Extract the (X, Y) coordinate from the center of the cell holding the provided text.  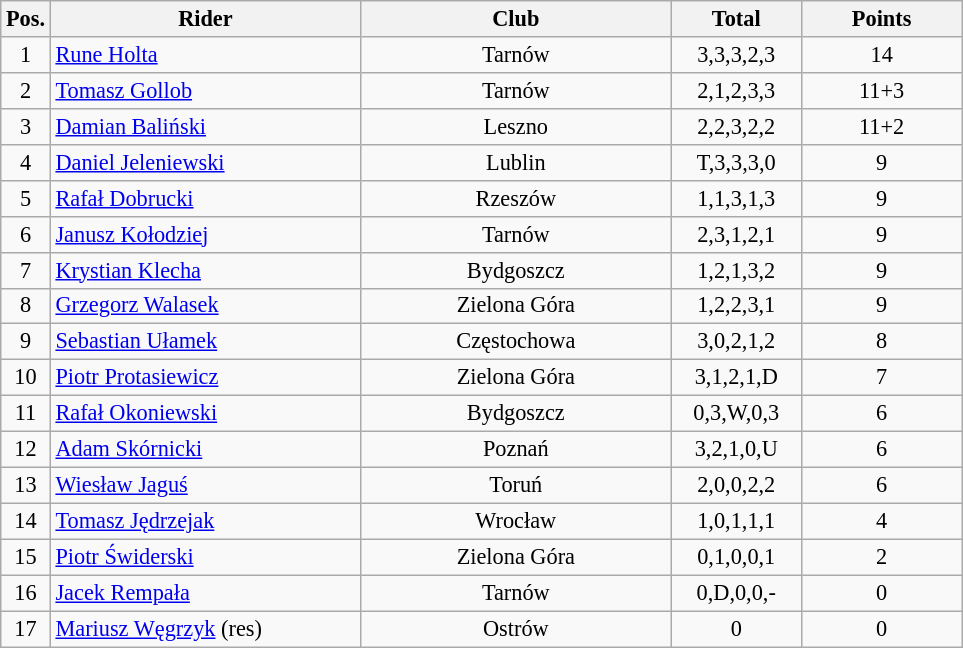
Sebastian Ułamek (205, 342)
Mariusz Węgrzyk (res) (205, 629)
3,2,1,0,U (736, 450)
0,1,0,0,1 (736, 557)
2,1,2,3,3 (736, 90)
Total (736, 19)
0,D,0,0,- (736, 593)
11+2 (881, 126)
Tomasz Gollob (205, 90)
0,3,W,0,3 (736, 414)
Damian Baliński (205, 126)
Grzegorz Walasek (205, 306)
16 (26, 593)
Wrocław (516, 521)
Częstochowa (516, 342)
3,3,3,2,3 (736, 55)
2,3,1,2,1 (736, 234)
2,0,0,2,2 (736, 485)
Points (881, 19)
Tomasz Jędrzejak (205, 521)
11+3 (881, 90)
1 (26, 55)
Club (516, 19)
3,1,2,1,D (736, 378)
Rune Holta (205, 55)
11 (26, 414)
Ostrów (516, 629)
1,0,1,1,1 (736, 521)
2,2,3,2,2 (736, 126)
Toruń (516, 485)
3 (26, 126)
12 (26, 450)
Lublin (516, 162)
15 (26, 557)
Rzeszów (516, 198)
Krystian Klecha (205, 270)
5 (26, 198)
Piotr Świderski (205, 557)
1,2,2,3,1 (736, 306)
Leszno (516, 126)
Daniel Jeleniewski (205, 162)
T,3,3,3,0 (736, 162)
10 (26, 378)
Adam Skórnicki (205, 450)
3,0,2,1,2 (736, 342)
Pos. (26, 19)
Rider (205, 19)
Janusz Kołodziej (205, 234)
1,1,3,1,3 (736, 198)
17 (26, 629)
Piotr Protasiewicz (205, 378)
Poznań (516, 450)
Wiesław Jaguś (205, 485)
1,2,1,3,2 (736, 270)
Rafał Okoniewski (205, 414)
Jacek Rempała (205, 593)
13 (26, 485)
Rafał Dobrucki (205, 198)
